Output the (X, Y) coordinate of the center of the cell containing the given text.  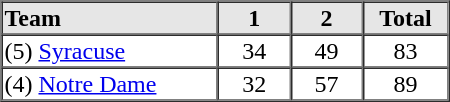
(5) Syracuse (110, 50)
89 (405, 84)
Total (405, 18)
1 (254, 18)
(4) Notre Dame (110, 84)
2 (326, 18)
32 (254, 84)
57 (326, 84)
34 (254, 50)
49 (326, 50)
83 (405, 50)
Team (110, 18)
